Output the [X, Y] coordinate of the center of the cell containing the given text.  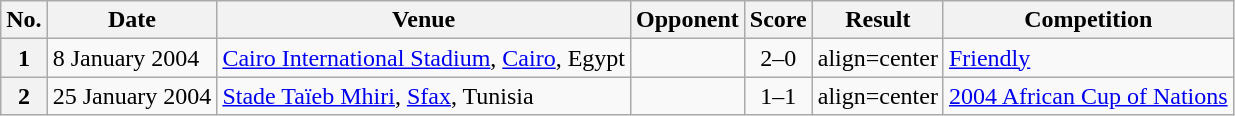
Friendly [1088, 58]
Stade Taïeb Mhiri, Sfax, Tunisia [424, 96]
8 January 2004 [132, 58]
Score [778, 20]
2004 African Cup of Nations [1088, 96]
Result [878, 20]
Competition [1088, 20]
Cairo International Stadium, Cairo, Egypt [424, 58]
2 [24, 96]
Opponent [688, 20]
Venue [424, 20]
25 January 2004 [132, 96]
2–0 [778, 58]
1–1 [778, 96]
Date [132, 20]
1 [24, 58]
No. [24, 20]
